Return the [x, y] coordinate for the center point of the cell that contains the specified text.  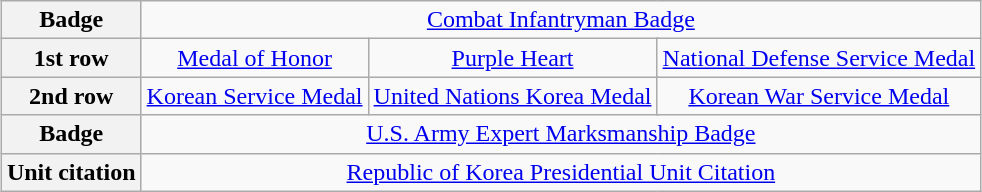
2nd row [71, 96]
Unit citation [71, 172]
Korean Service Medal [254, 96]
Korean War Service Medal [819, 96]
Purple Heart [512, 58]
Republic of Korea Presidential Unit Citation [561, 172]
U.S. Army Expert Marksmanship Badge [561, 134]
National Defense Service Medal [819, 58]
1st row [71, 58]
Combat Infantryman Badge [561, 20]
Medal of Honor [254, 58]
United Nations Korea Medal [512, 96]
